Locate the cell with the specified text and output its [X, Y] center coordinate. 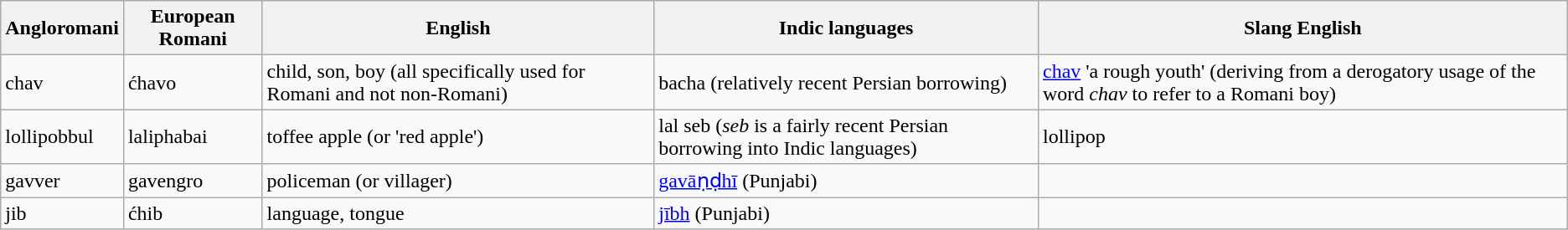
English [458, 28]
ćhavo [193, 82]
lollipop [1302, 137]
gavver [62, 181]
policeman (or villager) [458, 181]
gavāṇḍhī (Punjabi) [846, 181]
Indic languages [846, 28]
bacha (relatively recent Persian borrowing) [846, 82]
jib [62, 213]
lal seb (seb is a fairly recent Persian borrowing into Indic languages) [846, 137]
toffee apple (or 'red apple') [458, 137]
chav [62, 82]
child, son, boy (all specifically used for Romani and not non-Romani) [458, 82]
jībh (Punjabi) [846, 213]
European Romani [193, 28]
Angloromani [62, 28]
Slang English [1302, 28]
ćhib [193, 213]
chav 'a rough youth' (deriving from a derogatory usage of the word chav to refer to a Romani boy) [1302, 82]
gavengro [193, 181]
language, tongue [458, 213]
laliphabai [193, 137]
lollipobbul [62, 137]
